Determine the (X, Y) coordinate at the center of the cell enclosing the given text.  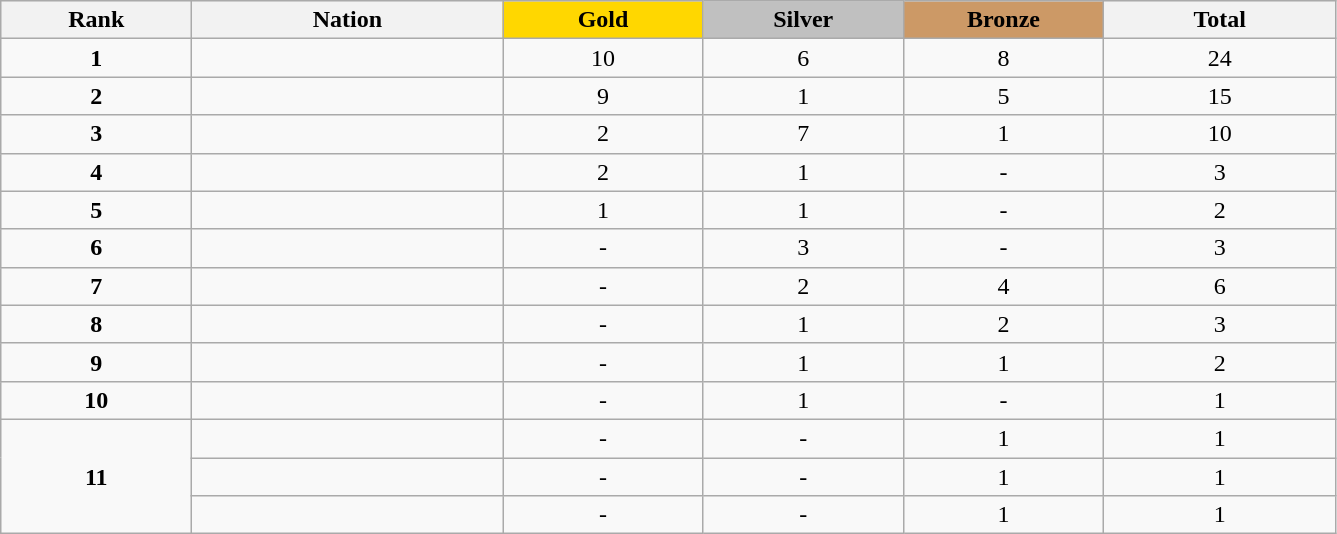
Gold (603, 20)
Total (1220, 20)
Rank (96, 20)
Nation (348, 20)
24 (1220, 58)
Silver (803, 20)
11 (96, 476)
15 (1220, 96)
Bronze (1003, 20)
